For the text-containing cell, return its midpoint in [X, Y] coordinate format. 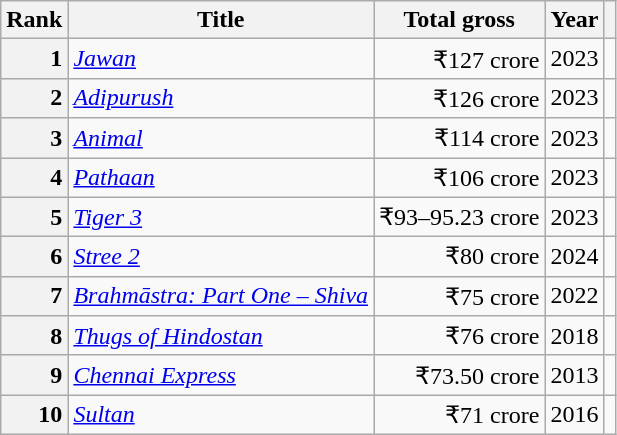
2016 [574, 415]
₹127 crore [460, 59]
Pathaan [221, 178]
Rank [34, 20]
2 [34, 98]
Year [574, 20]
₹114 crore [460, 138]
Tiger 3 [221, 217]
₹71 crore [460, 415]
10 [34, 415]
Sultan [221, 415]
Stree 2 [221, 257]
Title [221, 20]
2022 [574, 296]
8 [34, 336]
4 [34, 178]
₹80 crore [460, 257]
₹73.50 crore [460, 375]
₹93–95.23 crore [460, 217]
Animal [221, 138]
Brahmāstra: Part One – Shiva [221, 296]
6 [34, 257]
₹76 crore [460, 336]
Chennai Express [221, 375]
5 [34, 217]
7 [34, 296]
Total gross [460, 20]
₹75 crore [460, 296]
3 [34, 138]
1 [34, 59]
2018 [574, 336]
2013 [574, 375]
₹126 crore [460, 98]
₹106 crore [460, 178]
9 [34, 375]
2024 [574, 257]
Adipurush [221, 98]
Jawan [221, 59]
Thugs of Hindostan [221, 336]
